Detect which cell encompasses the target text, then output its [x, y] center coordinate. 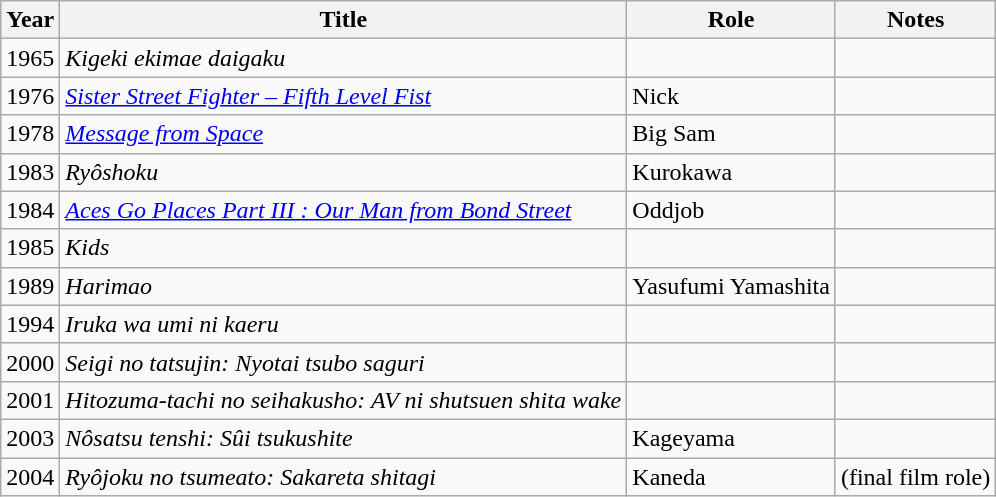
Kids [344, 248]
Seigi no tatsujin: Nyotai tsubo saguri [344, 362]
Big Sam [732, 134]
Title [344, 20]
Iruka wa umi ni kaeru [344, 324]
Nick [732, 96]
Notes [915, 20]
1965 [30, 58]
Kurokawa [732, 172]
Sister Street Fighter – Fifth Level Fist [344, 96]
1989 [30, 286]
Nôsatsu tenshi: Sûi tsukushite [344, 438]
Oddjob [732, 210]
Ryôshoku [344, 172]
Kigeki ekimae daigaku [344, 58]
2004 [30, 477]
(final film role) [915, 477]
Message from Space [344, 134]
2001 [30, 400]
Hitozuma-tachi no seihakusho: AV ni shutsuen shita wake [344, 400]
Kageyama [732, 438]
1994 [30, 324]
2003 [30, 438]
1983 [30, 172]
Aces Go Places Part III : Our Man from Bond Street [344, 210]
Ryôjoku no tsumeato: Sakareta shitagi [344, 477]
1978 [30, 134]
2000 [30, 362]
1984 [30, 210]
Role [732, 20]
1985 [30, 248]
Year [30, 20]
Harimao [344, 286]
1976 [30, 96]
Yasufumi Yamashita [732, 286]
Kaneda [732, 477]
